Extract the (X, Y) coordinate from the center of the cell holding the provided text.  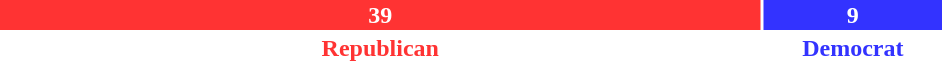
39 (380, 15)
9 (853, 15)
